Identify which cell holds the provided text, then report its [X, Y] central coordinate. 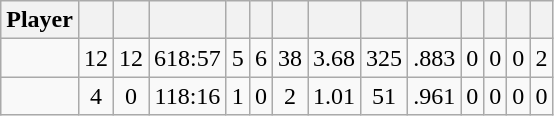
6 [260, 58]
1.01 [334, 96]
618:57 [188, 58]
118:16 [188, 96]
.883 [434, 58]
1 [238, 96]
325 [384, 58]
3.68 [334, 58]
.961 [434, 96]
38 [290, 58]
Player [40, 20]
4 [96, 96]
5 [238, 58]
51 [384, 96]
